Extract the (X, Y) coordinate from the center of the cell holding the provided text.  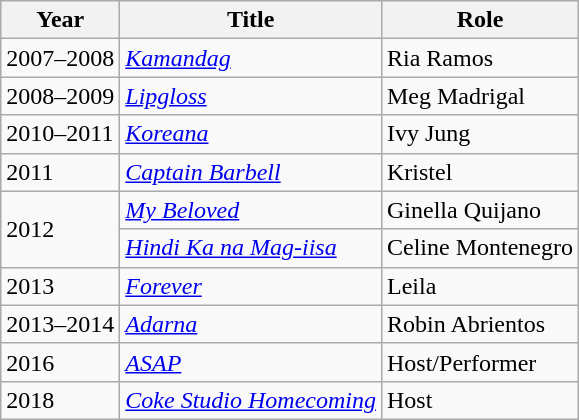
My Beloved (251, 210)
2013–2014 (60, 324)
Adarna (251, 324)
2007–2008 (60, 58)
Leila (480, 286)
2016 (60, 362)
2012 (60, 229)
Year (60, 20)
Role (480, 20)
Hindi Ka na Mag-iisa (251, 248)
2018 (60, 400)
2008–2009 (60, 96)
Title (251, 20)
Forever (251, 286)
ASAP (251, 362)
Lipgloss (251, 96)
2010–2011 (60, 134)
Host (480, 400)
Kristel (480, 172)
Coke Studio Homecoming (251, 400)
Ria Ramos (480, 58)
Robin Abrientos (480, 324)
Meg Madrigal (480, 96)
Ginella Quijano (480, 210)
Captain Barbell (251, 172)
Koreana (251, 134)
2013 (60, 286)
Celine Montenegro (480, 248)
Kamandag (251, 58)
Host/Performer (480, 362)
Ivy Jung (480, 134)
2011 (60, 172)
